Determine the [x, y] coordinate at the center of the cell enclosing the given text.  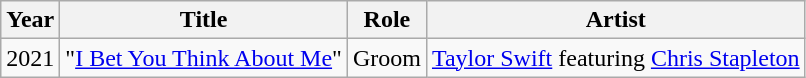
Title [204, 20]
Taylor Swift featuring Chris Stapleton [616, 58]
Groom [386, 58]
Artist [616, 20]
2021 [30, 58]
Role [386, 20]
Year [30, 20]
"I Bet You Think About Me" [204, 58]
